Pinpoint the cell where the given text exists, returning its (x, y) midpoint coordinate. 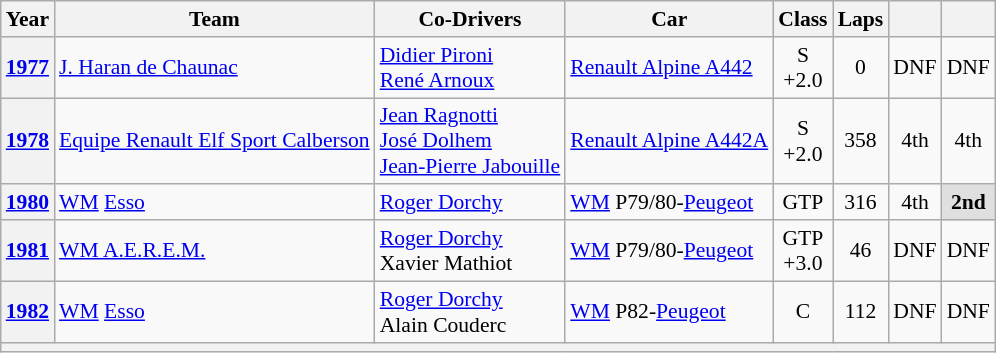
GTP (802, 203)
358 (861, 142)
WM A.E.R.E.M. (214, 250)
Renault Alpine A442A (669, 142)
1980 (28, 203)
Roger Dorchy Xavier Mathiot (470, 250)
46 (861, 250)
0 (861, 68)
1981 (28, 250)
Co-Drivers (470, 19)
Year (28, 19)
Class (802, 19)
J. Haran de Chaunac (214, 68)
GTP+3.0 (802, 250)
Team (214, 19)
C (802, 312)
Roger Dorchy Alain Couderc (470, 312)
Laps (861, 19)
Equipe Renault Elf Sport Calberson (214, 142)
Renault Alpine A442 (669, 68)
2nd (968, 203)
1978 (28, 142)
Jean Ragnotti José Dolhem Jean-Pierre Jabouille (470, 142)
WM P82-Peugeot (669, 312)
Didier Pironi René Arnoux (470, 68)
Roger Dorchy (470, 203)
1982 (28, 312)
1977 (28, 68)
Car (669, 19)
112 (861, 312)
316 (861, 203)
